Extract the (x, y) coordinate from the center of the cell holding the provided text.  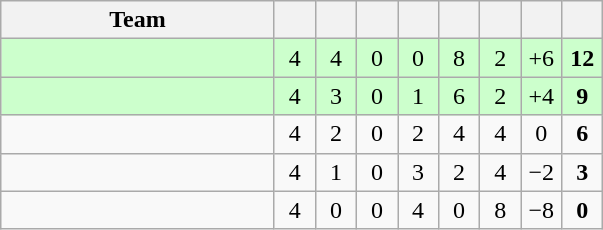
+4 (542, 96)
9 (582, 96)
+6 (542, 58)
12 (582, 58)
−2 (542, 172)
Team (138, 20)
−8 (542, 210)
